Output the (X, Y) coordinate of the center of the cell containing the given text.  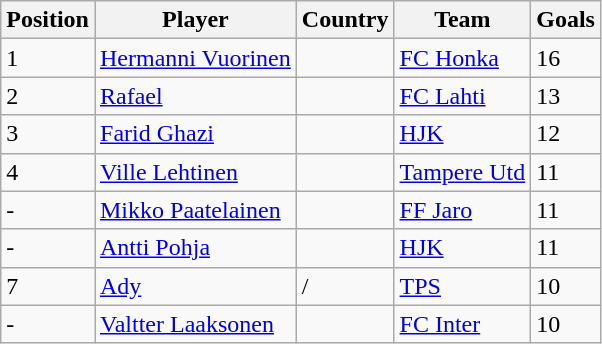
12 (566, 134)
Position (48, 20)
Ady (195, 286)
Ville Lehtinen (195, 172)
FC Inter (462, 324)
/ (345, 286)
2 (48, 96)
Antti Pohja (195, 248)
Goals (566, 20)
16 (566, 58)
Team (462, 20)
Valtter Laaksonen (195, 324)
4 (48, 172)
FC Honka (462, 58)
FF Jaro (462, 210)
Country (345, 20)
3 (48, 134)
FC Lahti (462, 96)
1 (48, 58)
Tampere Utd (462, 172)
Rafael (195, 96)
7 (48, 286)
TPS (462, 286)
Player (195, 20)
Mikko Paatelainen (195, 210)
Hermanni Vuorinen (195, 58)
13 (566, 96)
Farid Ghazi (195, 134)
